Identify which cell holds the provided text, then report its [x, y] central coordinate. 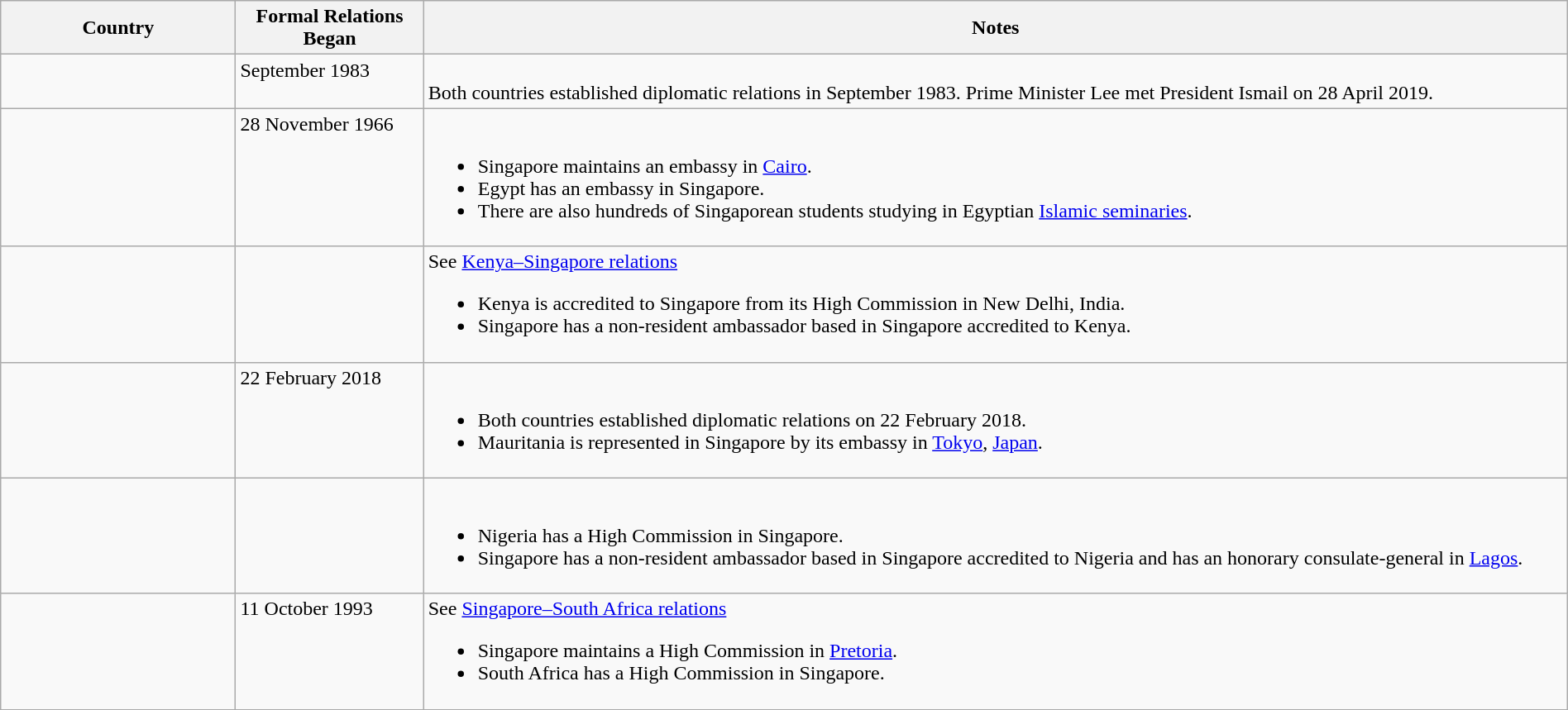
22 February 2018 [329, 420]
Formal Relations Began [329, 28]
Both countries established diplomatic relations on 22 February 2018.Mauritania is represented in Singapore by its embassy in Tokyo, Japan. [996, 420]
28 November 1966 [329, 177]
Country [118, 28]
Notes [996, 28]
See Singapore–South Africa relationsSingapore maintains a High Commission in Pretoria.South Africa has a High Commission in Singapore. [996, 651]
Both countries established diplomatic relations in September 1983. Prime Minister Lee met President Ismail on 28 April 2019. [996, 81]
September 1983 [329, 81]
11 October 1993 [329, 651]
